Detect which cell encompasses the target text, then output its (x, y) center coordinate. 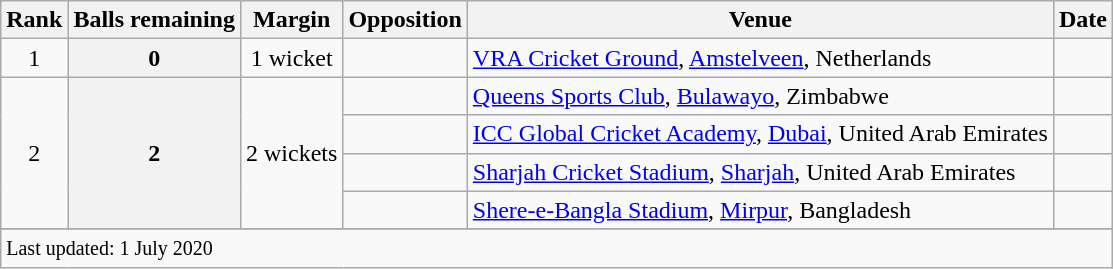
Margin (291, 20)
Venue (760, 20)
Opposition (405, 20)
VRA Cricket Ground, Amstelveen, Netherlands (760, 58)
ICC Global Cricket Academy, Dubai, United Arab Emirates (760, 134)
Sharjah Cricket Stadium, Sharjah, United Arab Emirates (760, 172)
Rank (34, 20)
2 wickets (291, 153)
Balls remaining (154, 20)
Shere-e-Bangla Stadium, Mirpur, Bangladesh (760, 210)
Date (1082, 20)
1 (34, 58)
Queens Sports Club, Bulawayo, Zimbabwe (760, 96)
0 (154, 58)
Last updated: 1 July 2020 (557, 248)
1 wicket (291, 58)
